Determine the (x, y) coordinate at the center of the cell enclosing the given text.  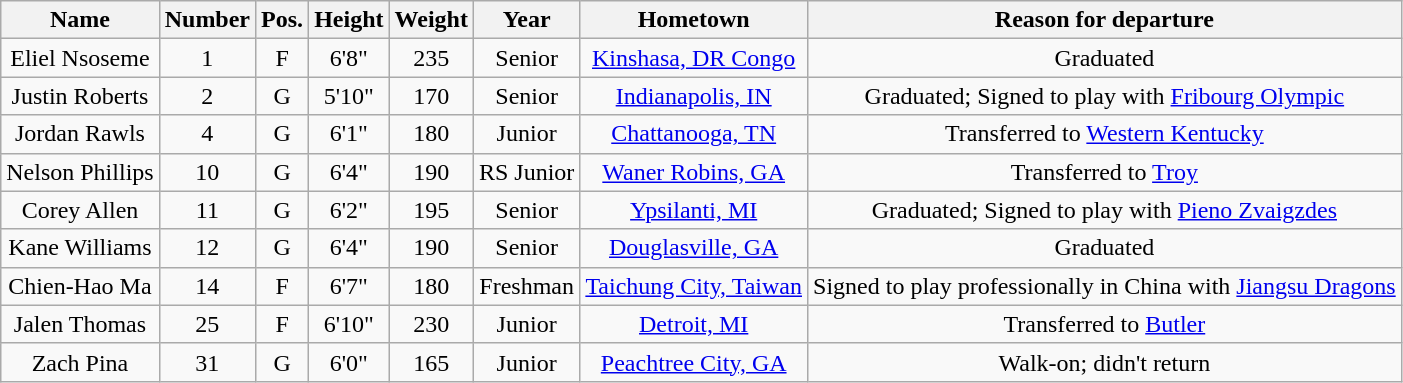
31 (207, 362)
2 (207, 96)
6'7" (349, 286)
Chien-Hao Ma (80, 286)
Transferred to Western Kentucky (1105, 134)
Ypsilanti, MI (694, 210)
Jordan Rawls (80, 134)
Detroit, MI (694, 324)
Peachtree City, GA (694, 362)
14 (207, 286)
RS Junior (526, 172)
Zach Pina (80, 362)
Transferred to Butler (1105, 324)
Corey Allen (80, 210)
Indianapolis, IN (694, 96)
10 (207, 172)
Chattanooga, TN (694, 134)
6'0" (349, 362)
Pos. (282, 20)
170 (431, 96)
Transferred to Troy (1105, 172)
Height (349, 20)
Kinshasa, DR Congo (694, 58)
Year (526, 20)
230 (431, 324)
Reason for departure (1105, 20)
25 (207, 324)
Eliel Nsoseme (80, 58)
Jalen Thomas (80, 324)
Weight (431, 20)
Name (80, 20)
6'8" (349, 58)
1 (207, 58)
235 (431, 58)
Number (207, 20)
Walk-on; didn't return (1105, 362)
5'10" (349, 96)
165 (431, 362)
Douglasville, GA (694, 248)
Kane Williams (80, 248)
Graduated; Signed to play with Fribourg Olympic (1105, 96)
6'10" (349, 324)
Waner Robins, GA (694, 172)
Nelson Phillips (80, 172)
Freshman (526, 286)
11 (207, 210)
6'1" (349, 134)
Taichung City, Taiwan (694, 286)
Justin Roberts (80, 96)
6'2" (349, 210)
Hometown (694, 20)
Signed to play professionally in China with Jiangsu Dragons (1105, 286)
4 (207, 134)
12 (207, 248)
195 (431, 210)
Graduated; Signed to play with Pieno Zvaigzdes (1105, 210)
